Detect which cell encompasses the target text, then output its (x, y) center coordinate. 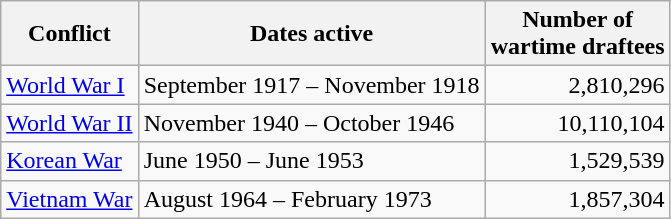
November 1940 – October 1946 (312, 123)
10,110,104 (578, 123)
Number ofwartime draftees (578, 34)
September 1917 – November 1918 (312, 85)
Korean War (70, 161)
1,529,539 (578, 161)
Vietnam War (70, 199)
August 1964 – February 1973 (312, 199)
World War I (70, 85)
2,810,296 (578, 85)
1,857,304 (578, 199)
Dates active (312, 34)
Conflict (70, 34)
June 1950 – June 1953 (312, 161)
World War II (70, 123)
